Provide the (x, y) coordinate of the cell's center where the given text is located.  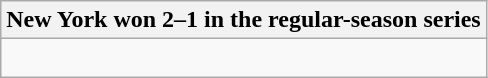
New York won 2–1 in the regular-season series (244, 20)
